Return the [X, Y] coordinate for the center point of the cell that contains the specified text.  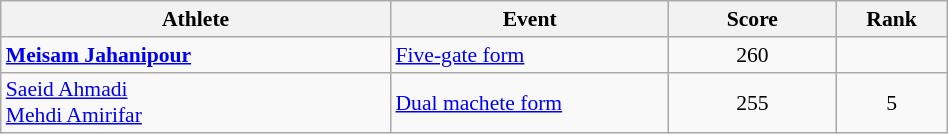
Dual machete form [529, 102]
Event [529, 19]
Athlete [196, 19]
Meisam Jahanipour [196, 55]
255 [752, 102]
Five-gate form [529, 55]
Score [752, 19]
Rank [892, 19]
5 [892, 102]
260 [752, 55]
Saeid AhmadiMehdi Amirifar [196, 102]
